Extract the [x, y] coordinate from the center of the cell holding the provided text.  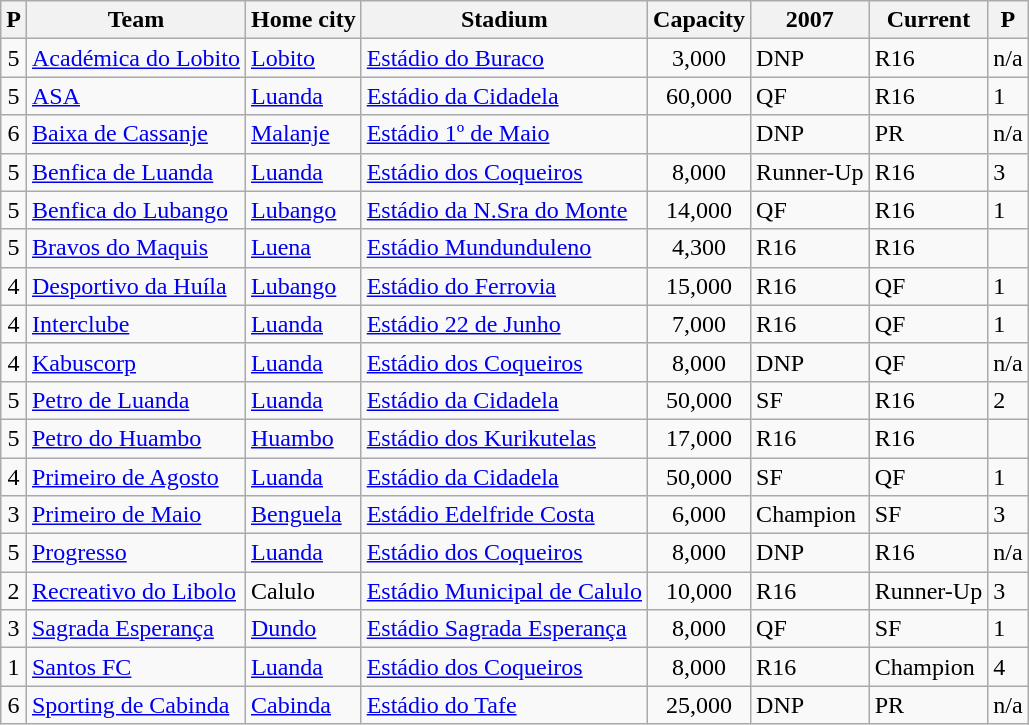
60,000 [700, 96]
Stadium [504, 20]
Capacity [700, 20]
Calulo [303, 591]
15,000 [700, 286]
Cabinda [303, 705]
Team [136, 20]
Estádio Mundunduleno [504, 248]
Desportivo da Huíla [136, 286]
Estádio do Ferrovia [504, 286]
Home city [303, 20]
4,300 [700, 248]
Benfica do Lubango [136, 210]
Petro do Huambo [136, 438]
Estádio do Buraco [504, 58]
Huambo [303, 438]
Luena [303, 248]
Sporting de Cabinda [136, 705]
Estádio Sagrada Esperança [504, 629]
Progresso [136, 553]
Estádio dos Kurikutelas [504, 438]
Lobito [303, 58]
7,000 [700, 324]
Estádio da N.Sra do Monte [504, 210]
17,000 [700, 438]
Benguela [303, 515]
Benfica de Luanda [136, 172]
Santos FC [136, 667]
Estádio 22 de Junho [504, 324]
14,000 [700, 210]
Dundo [303, 629]
Estádio Edelfride Costa [504, 515]
Recreativo do Libolo [136, 591]
Estádio do Tafe [504, 705]
Petro de Luanda [136, 400]
Bravos do Maquis [136, 248]
ASA [136, 96]
Baixa de Cassanje [136, 134]
Primeiro de Maio [136, 515]
Current [928, 20]
Estádio 1º de Maio [504, 134]
Kabuscorp [136, 362]
Sagrada Esperança [136, 629]
Estádio Municipal de Calulo [504, 591]
3,000 [700, 58]
Primeiro de Agosto [136, 477]
10,000 [700, 591]
25,000 [700, 705]
6,000 [700, 515]
Académica do Lobito [136, 58]
Interclube [136, 324]
2007 [810, 20]
Malanje [303, 134]
